For the text-containing cell, return its midpoint in [X, Y] coordinate format. 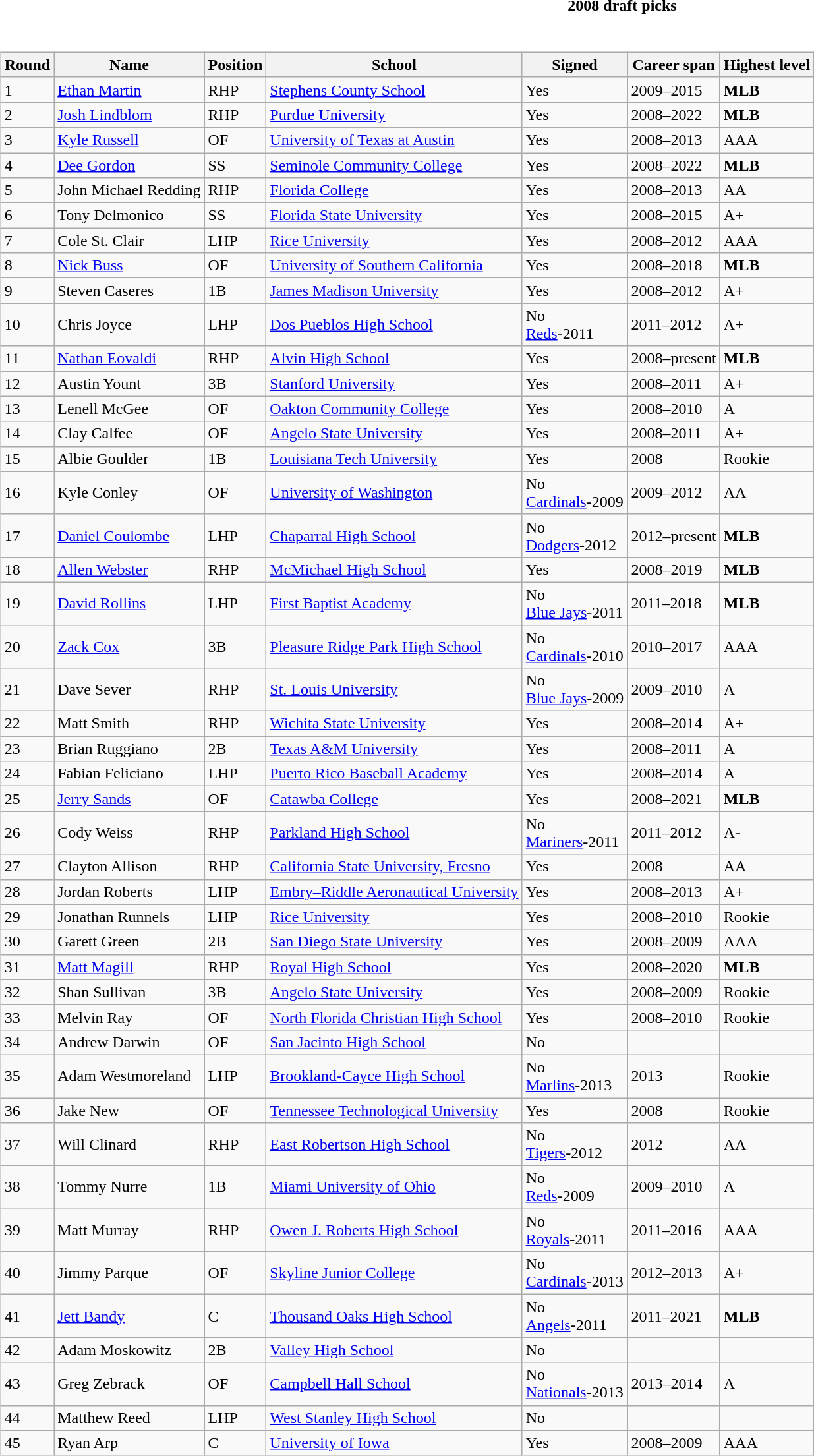
West Stanley High School [394, 1418]
22 [27, 724]
Dave Sever [129, 689]
Highest level [767, 65]
Stephens County School [394, 90]
28 [27, 892]
University of Iowa [394, 1443]
2011–2016 [674, 1230]
Zack Cox [129, 646]
Daniel Coulombe [129, 535]
Cody Weiss [129, 833]
Alvin High School [394, 359]
St. Louis University [394, 689]
2013 [674, 1076]
Ryan Arp [129, 1443]
10 [27, 324]
University of Washington [394, 493]
Name [129, 65]
Owen J. Roberts High School [394, 1230]
Tommy Nurre [129, 1188]
Miami University of Ohio [394, 1188]
Jake New [129, 1111]
2011–2021 [674, 1316]
Seminole Community College [394, 165]
2 [27, 115]
Andrew Darwin [129, 1042]
5 [27, 190]
NoDodgers-2012 [575, 535]
No Cardinals-2013 [575, 1273]
40 [27, 1273]
39 [27, 1230]
Allen Webster [129, 569]
Career span [674, 65]
Shan Sullivan [129, 992]
3 [27, 140]
School [394, 65]
Signed [575, 65]
David Rollins [129, 604]
Chaparral High School [394, 535]
Campbell Hall School [394, 1384]
Nathan Eovaldi [129, 359]
Catawba College [394, 799]
2008–2021 [674, 799]
13 [27, 409]
NoReds-2011 [575, 324]
Tony Delmonico [129, 216]
32 [27, 992]
Jonathan Runnels [129, 917]
Pleasure Ridge Park High School [394, 646]
Cole St. Clair [129, 241]
Royal High School [394, 967]
16 [27, 493]
Matt Magill [129, 967]
41 [27, 1316]
Ethan Martin [129, 90]
Dos Pueblos High School [394, 324]
18 [27, 569]
Jimmy Parque [129, 1273]
35 [27, 1076]
A- [767, 833]
Valley High School [394, 1350]
21 [27, 689]
Skyline Junior College [394, 1273]
Adam Westmoreland [129, 1076]
Florida State University [394, 216]
Embry–Riddle Aeronautical University [394, 892]
Tennessee Technological University [394, 1111]
San Diego State University [394, 942]
Greg Zebrack [129, 1384]
43 [27, 1384]
Parkland High School [394, 833]
20 [27, 646]
East Robertson High School [394, 1144]
Matt Murray [129, 1230]
NoAngels-2011 [575, 1316]
California State University, Fresno [394, 867]
2012–present [674, 535]
37 [27, 1144]
Dee Gordon [129, 165]
4 [27, 165]
24 [27, 774]
Thousand Oaks High School [394, 1316]
Fabian Feliciano [129, 774]
17 [27, 535]
Nick Buss [129, 266]
Lenell McGee [129, 409]
Clayton Allison [129, 867]
North Florida Christian High School [394, 1017]
Brookland-Cayce High School [394, 1076]
23 [27, 749]
25 [27, 799]
29 [27, 917]
No Mariners-2011 [575, 833]
Matthew Reed [129, 1418]
Garett Green [129, 942]
Adam Moskowitz [129, 1350]
University of Texas at Austin [394, 140]
McMichael High School [394, 569]
9 [27, 291]
San Jacinto High School [394, 1042]
42 [27, 1350]
19 [27, 604]
2009–2015 [674, 90]
11 [27, 359]
2011–2018 [674, 604]
27 [27, 867]
Oakton Community College [394, 409]
33 [27, 1017]
44 [27, 1418]
2008–2018 [674, 266]
2008–present [674, 359]
Clay Calfee [129, 434]
Steven Caseres [129, 291]
No Marlins-2013 [575, 1076]
Kyle Conley [129, 493]
26 [27, 833]
First Baptist Academy [394, 604]
James Madison University [394, 291]
Round [27, 65]
Jerry Sands [129, 799]
30 [27, 942]
2008–2015 [674, 216]
NoNationals-2013 [575, 1384]
12 [27, 384]
15 [27, 459]
University of Southern California [394, 266]
Josh Lindblom [129, 115]
Puerto Rico Baseball Academy [394, 774]
2008–2020 [674, 967]
38 [27, 1188]
Stanford University [394, 384]
NoCardinals-2009 [575, 493]
Brian Ruggiano [129, 749]
NoReds-2009 [575, 1188]
Jordan Roberts [129, 892]
Will Clinard [129, 1144]
2010–2017 [674, 646]
No Cardinals-2010 [575, 646]
John Michael Redding [129, 190]
2012 [674, 1144]
NoRoyals-2011 [575, 1230]
Chris Joyce [129, 324]
Kyle Russell [129, 140]
Florida College [394, 190]
31 [27, 967]
Position [235, 65]
1 [27, 90]
Melvin Ray [129, 1017]
36 [27, 1111]
2013–2014 [674, 1384]
Texas A&M University [394, 749]
Wichita State University [394, 724]
7 [27, 241]
45 [27, 1443]
Louisiana Tech University [394, 459]
8 [27, 266]
NoTigers-2012 [575, 1144]
NoBlue Jays-2011 [575, 604]
NoBlue Jays-2009 [575, 689]
Jett Bandy [129, 1316]
Matt Smith [129, 724]
2009–2012 [674, 493]
Purdue University [394, 115]
34 [27, 1042]
2012–2013 [674, 1273]
14 [27, 434]
Austin Yount [129, 384]
6 [27, 216]
2008–2019 [674, 569]
Albie Goulder [129, 459]
